Capture the cell that displays the provided text and extract its [x, y] central coordinate. 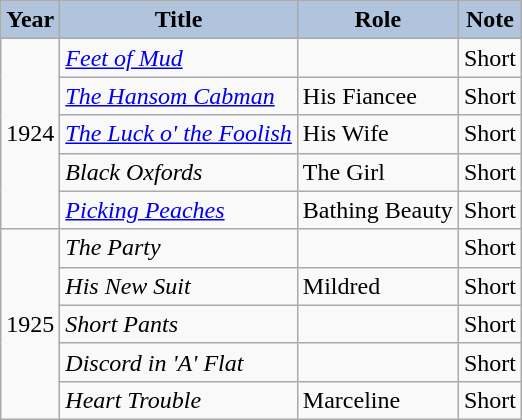
Marceline [378, 400]
Note [490, 20]
Role [378, 20]
The Girl [378, 172]
1924 [30, 134]
Discord in 'A' Flat [179, 362]
1925 [30, 324]
Feet of Mud [179, 58]
His Wife [378, 134]
His Fiancee [378, 96]
Title [179, 20]
Year [30, 20]
Picking Peaches [179, 210]
Bathing Beauty [378, 210]
The Hansom Cabman [179, 96]
His New Suit [179, 286]
Black Oxfords [179, 172]
Mildred [378, 286]
Short Pants [179, 324]
The Party [179, 248]
Heart Trouble [179, 400]
The Luck o' the Foolish [179, 134]
